Pinpoint the cell where the given text exists, returning its [X, Y] midpoint coordinate. 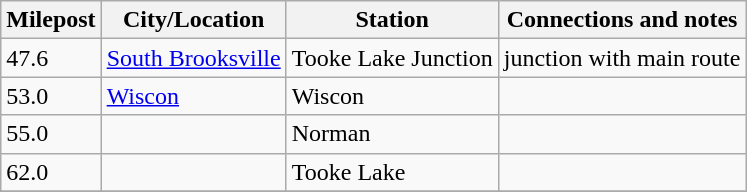
Connections and notes [622, 20]
Station [392, 20]
Norman [392, 134]
Tooke Lake Junction [392, 58]
47.6 [51, 58]
53.0 [51, 96]
Tooke Lake [392, 172]
City/Location [194, 20]
junction with main route [622, 58]
55.0 [51, 134]
Milepost [51, 20]
62.0 [51, 172]
South Brooksville [194, 58]
